For the text-containing cell, return its midpoint in (X, Y) coordinate format. 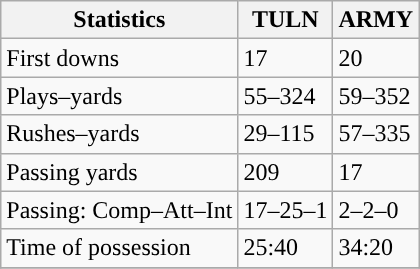
17–25–1 (286, 210)
Plays–yards (120, 96)
59–352 (376, 96)
Passing: Comp–Att–Int (120, 210)
34:20 (376, 248)
29–115 (286, 134)
25:40 (286, 248)
Rushes–yards (120, 134)
2–2–0 (376, 210)
First downs (120, 58)
20 (376, 58)
Time of possession (120, 248)
55–324 (286, 96)
57–335 (376, 134)
209 (286, 172)
Statistics (120, 20)
Passing yards (120, 172)
TULN (286, 20)
ARMY (376, 20)
